Determine the [x, y] coordinate at the center of the cell enclosing the given text.  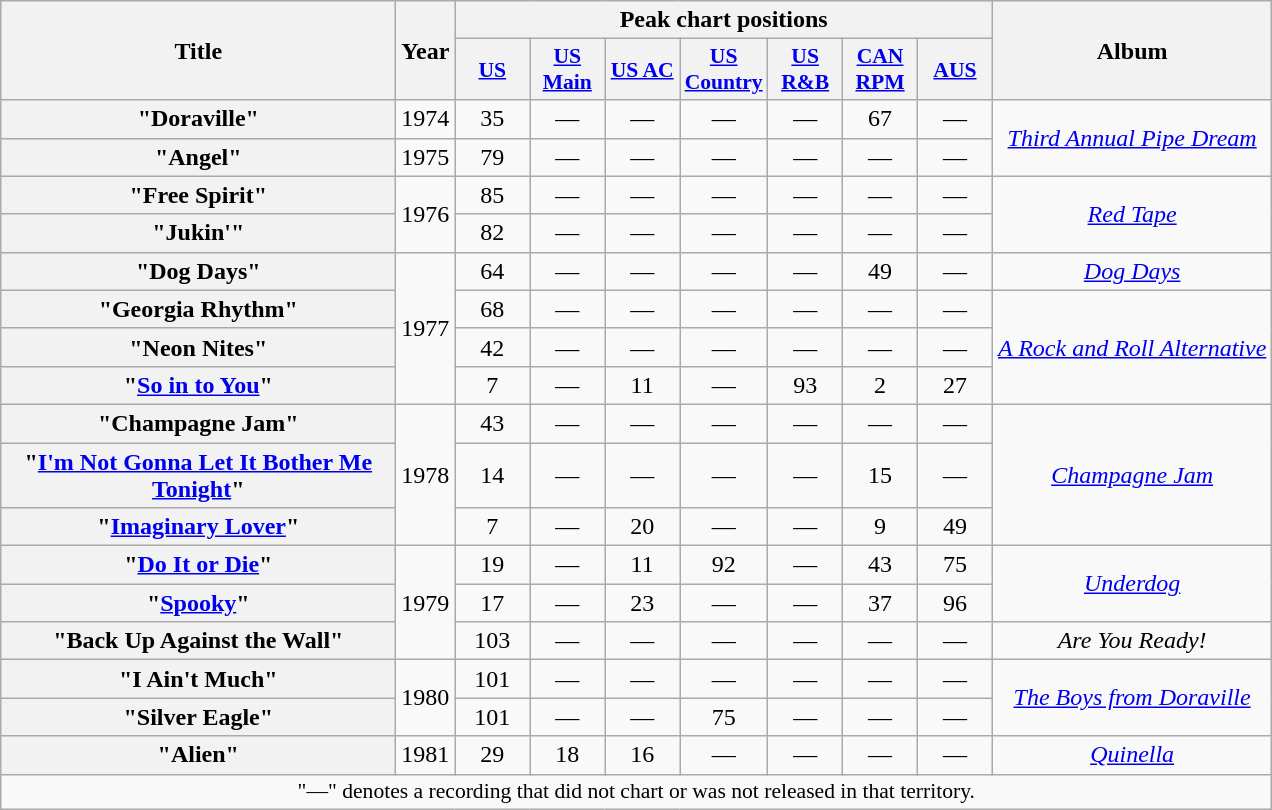
"So in to You" [198, 385]
US Main [568, 70]
82 [492, 233]
20 [642, 527]
"Imaginary Lover" [198, 527]
1976 [426, 214]
The Boys from Doraville [1132, 698]
93 [806, 385]
Champagne Jam [1132, 474]
64 [492, 271]
"Georgia Rhythm" [198, 309]
1980 [426, 698]
"Dog Days" [198, 271]
"Doraville" [198, 119]
"Silver Eagle" [198, 717]
"—" denotes a recording that did not chart or was not released in that territory. [636, 792]
1977 [426, 328]
17 [492, 603]
Title [198, 50]
27 [956, 385]
Album [1132, 50]
A Rock and Roll Alternative [1132, 347]
US Country [724, 70]
"Do It or Die" [198, 565]
103 [492, 641]
96 [956, 603]
Quinella [1132, 755]
2 [880, 385]
14 [492, 474]
1975 [426, 157]
"Angel" [198, 157]
Dog Days [1132, 271]
1978 [426, 474]
"Back Up Against the Wall" [198, 641]
"Champagne Jam" [198, 423]
Are You Ready! [1132, 641]
9 [880, 527]
CAN RPM [880, 70]
Peak chart positions [724, 20]
16 [642, 755]
"Neon Nites" [198, 347]
29 [492, 755]
18 [568, 755]
Underdog [1132, 584]
35 [492, 119]
US [492, 70]
"Jukin'" [198, 233]
42 [492, 347]
AUS [956, 70]
US R&B [806, 70]
Red Tape [1132, 214]
Third Annual Pipe Dream [1132, 138]
1979 [426, 603]
79 [492, 157]
37 [880, 603]
1981 [426, 755]
"Alien" [198, 755]
"I Ain't Much" [198, 679]
85 [492, 195]
"Spooky" [198, 603]
1974 [426, 119]
19 [492, 565]
92 [724, 565]
US AC [642, 70]
"Free Spirit" [198, 195]
15 [880, 474]
"I'm Not Gonna Let It Bother Me Tonight" [198, 474]
67 [880, 119]
23 [642, 603]
68 [492, 309]
Year [426, 50]
